Detect which cell encompasses the target text, then output its [x, y] center coordinate. 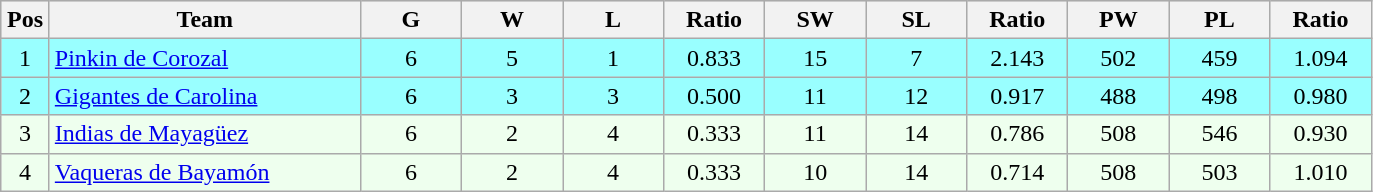
PL [1220, 20]
Vaqueras de Bayamón [204, 172]
503 [1220, 172]
5 [512, 58]
0.930 [1320, 134]
0.500 [714, 96]
0.833 [714, 58]
Indias de Mayagüez [204, 134]
15 [816, 58]
7 [916, 58]
0.786 [1018, 134]
PW [1118, 20]
SL [916, 20]
0.980 [1320, 96]
459 [1220, 58]
488 [1118, 96]
10 [816, 172]
W [512, 20]
1.010 [1320, 172]
498 [1220, 96]
Gigantes de Carolina [204, 96]
2.143 [1018, 58]
1.094 [1320, 58]
L [612, 20]
SW [816, 20]
Team [204, 20]
Pos [26, 20]
Pinkin de Corozal [204, 58]
G [410, 20]
0.917 [1018, 96]
546 [1220, 134]
12 [916, 96]
0.714 [1018, 172]
502 [1118, 58]
